From the cell containing the given text, extract its center point as (X, Y) coordinate. 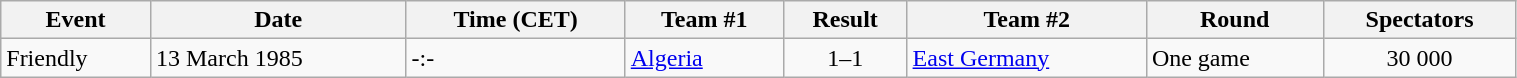
Date (278, 20)
East Germany (1026, 58)
Time (CET) (516, 20)
30 000 (1420, 58)
Event (76, 20)
1–1 (845, 58)
-:- (516, 58)
13 March 1985 (278, 58)
Result (845, 20)
Team #2 (1026, 20)
Friendly (76, 58)
One game (1234, 58)
Team #1 (704, 20)
Round (1234, 20)
Algeria (704, 58)
Spectators (1420, 20)
